Locate the cell with the specified text and output its [x, y] center coordinate. 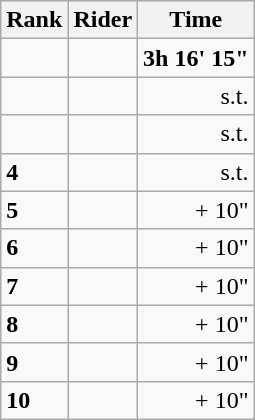
3h 16' 15" [196, 58]
8 [34, 324]
10 [34, 400]
Rider [103, 20]
5 [34, 210]
7 [34, 286]
6 [34, 248]
Time [196, 20]
4 [34, 172]
Rank [34, 20]
9 [34, 362]
